Search for the cell housing the specified text and yield its (x, y) center coordinate. 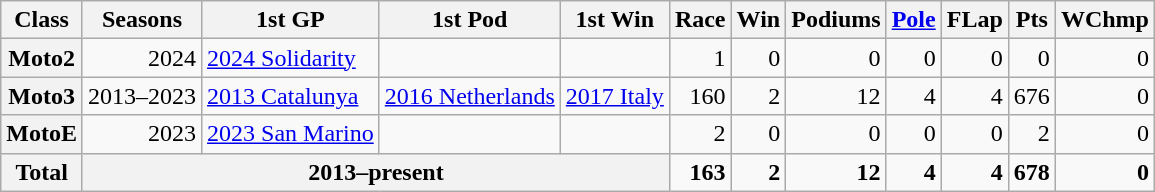
2023 San Marino (291, 134)
2016 Netherlands (470, 96)
Race (700, 20)
2024 (142, 58)
676 (1032, 96)
WChmp (1104, 20)
Moto3 (42, 96)
Total (42, 172)
2013–present (376, 172)
2023 (142, 134)
163 (700, 172)
Pole (914, 20)
2013 Catalunya (291, 96)
FLap (974, 20)
2017 Italy (614, 96)
1st Win (614, 20)
Moto2 (42, 58)
678 (1032, 172)
2024 Solidarity (291, 58)
Win (758, 20)
MotoE (42, 134)
160 (700, 96)
Class (42, 20)
1st Pod (470, 20)
Seasons (142, 20)
Pts (1032, 20)
Podiums (836, 20)
2013–2023 (142, 96)
1st GP (291, 20)
1 (700, 58)
